Detect which cell encompasses the target text, then output its (x, y) center coordinate. 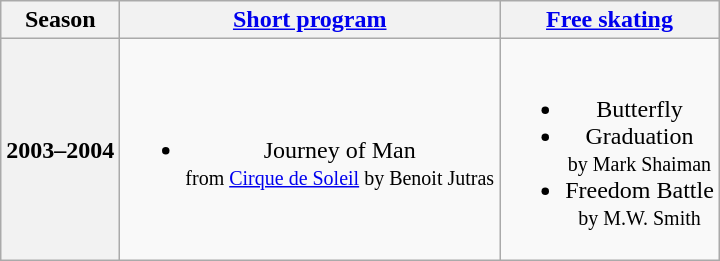
ButterflyGraduation by Mark Shaiman Freedom Battle by M.W. Smith (610, 150)
Free skating (610, 20)
Journey of Man from Cirque de Soleil by Benoit Jutras (310, 150)
Season (60, 20)
Short program (310, 20)
2003–2004 (60, 150)
